For the text-containing cell, return its midpoint in (x, y) coordinate format. 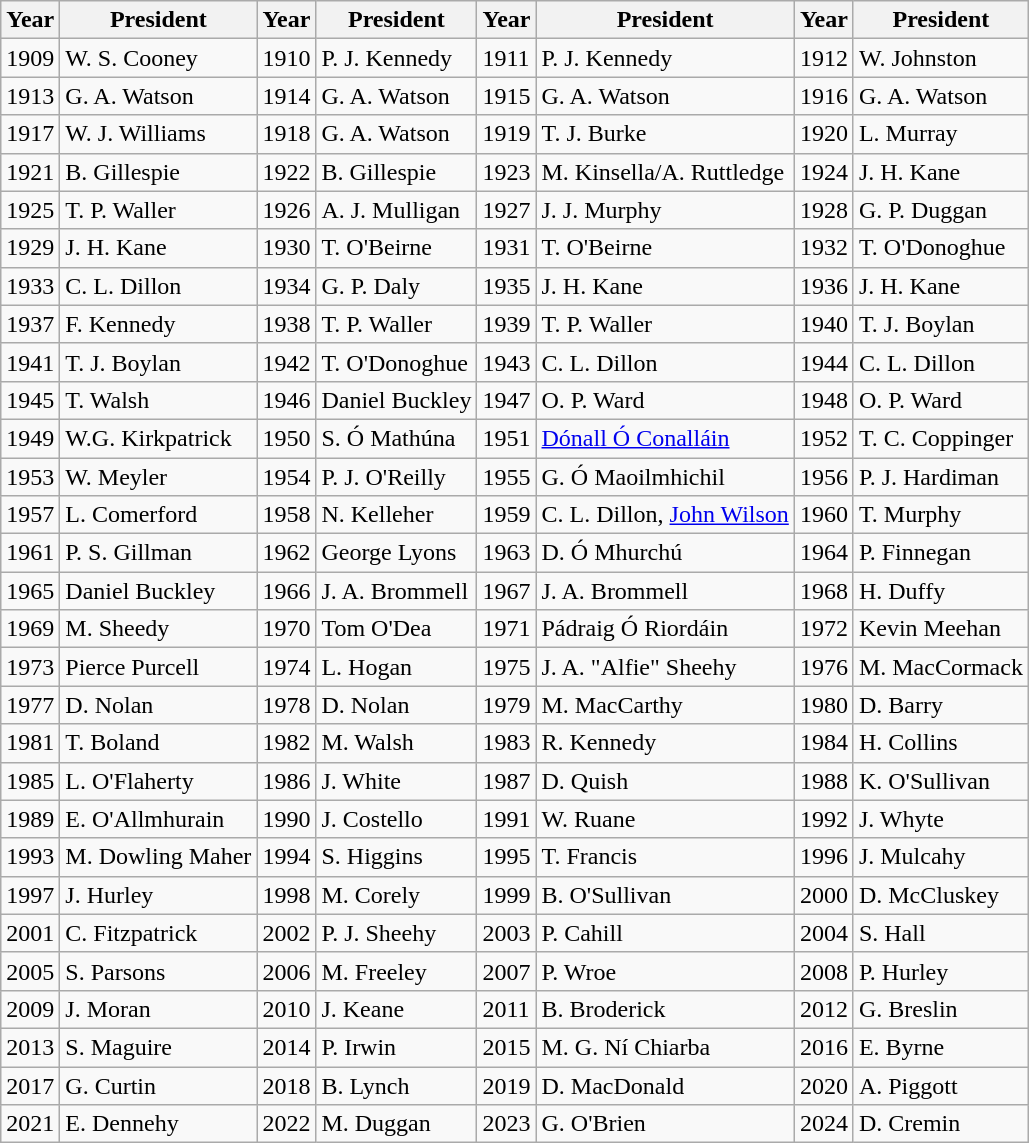
2013 (30, 1047)
1988 (824, 781)
1970 (286, 629)
S. Parsons (158, 971)
1980 (824, 705)
1940 (824, 324)
1918 (286, 134)
D. Barry (940, 705)
1925 (30, 210)
1912 (824, 58)
2018 (286, 1085)
2019 (506, 1085)
M. Kinsella/A. Ruttledge (665, 172)
1998 (286, 895)
Kevin Meehan (940, 629)
1928 (824, 210)
1927 (506, 210)
1971 (506, 629)
1919 (506, 134)
1995 (506, 857)
P. J. Hardiman (940, 477)
T. Francis (665, 857)
W. S. Cooney (158, 58)
1966 (286, 591)
1949 (30, 438)
P. J. O'Reilly (396, 477)
G. Ó Maoilmhichil (665, 477)
E. Byrne (940, 1047)
1960 (824, 515)
J. Mulcahy (940, 857)
2024 (824, 1124)
1991 (506, 819)
1967 (506, 591)
Pádraig Ó Riordáin (665, 629)
1976 (824, 667)
George Lyons (396, 553)
1999 (506, 895)
1983 (506, 743)
1972 (824, 629)
M. Dowling Maher (158, 857)
1930 (286, 248)
1987 (506, 781)
D. McCluskey (940, 895)
1926 (286, 210)
1969 (30, 629)
J. A. "Alfie" Sheehy (665, 667)
W. J. Williams (158, 134)
1951 (506, 438)
D. Cremin (940, 1124)
1934 (286, 286)
1973 (30, 667)
1931 (506, 248)
2020 (824, 1085)
1975 (506, 667)
T. Boland (158, 743)
L. Murray (940, 134)
H. Collins (940, 743)
1929 (30, 248)
P. Wroe (665, 971)
1923 (506, 172)
2002 (286, 933)
2021 (30, 1124)
1979 (506, 705)
G. O'Brien (665, 1124)
M. Sheedy (158, 629)
M. Duggan (396, 1124)
2015 (506, 1047)
2023 (506, 1124)
2016 (824, 1047)
W. Ruane (665, 819)
P. Finnegan (940, 553)
1990 (286, 819)
Pierce Purcell (158, 667)
D. MacDonald (665, 1085)
1920 (824, 134)
T. C. Coppinger (940, 438)
1959 (506, 515)
1974 (286, 667)
2004 (824, 933)
1935 (506, 286)
K. O'Sullivan (940, 781)
1939 (506, 324)
2009 (30, 1009)
A. Piggott (940, 1085)
Dónall Ó Conalláin (665, 438)
2006 (286, 971)
1955 (506, 477)
1978 (286, 705)
P. S. Gillman (158, 553)
1984 (824, 743)
1947 (506, 400)
G. P. Duggan (940, 210)
1992 (824, 819)
1994 (286, 857)
2001 (30, 933)
1965 (30, 591)
1961 (30, 553)
1981 (30, 743)
1950 (286, 438)
1945 (30, 400)
J. Whyte (940, 819)
1944 (824, 362)
1954 (286, 477)
1936 (824, 286)
P. J. Sheehy (396, 933)
1963 (506, 553)
N. Kelleher (396, 515)
G. Breslin (940, 1009)
2007 (506, 971)
C. Fitzpatrick (158, 933)
W. Meyler (158, 477)
1957 (30, 515)
P. Irwin (396, 1047)
M. MacCarthy (665, 705)
S. Higgins (396, 857)
1962 (286, 553)
1943 (506, 362)
G. P. Daly (396, 286)
P. Cahill (665, 933)
T. J. Burke (665, 134)
1968 (824, 591)
1946 (286, 400)
2000 (824, 895)
R. Kennedy (665, 743)
2012 (824, 1009)
1997 (30, 895)
J. Costello (396, 819)
C. L. Dillon, John Wilson (665, 515)
1916 (824, 96)
1993 (30, 857)
J. Moran (158, 1009)
1913 (30, 96)
E. O'Allmhurain (158, 819)
1996 (824, 857)
J. Hurley (158, 895)
1917 (30, 134)
T. Murphy (940, 515)
2003 (506, 933)
1989 (30, 819)
M. Freeley (396, 971)
1958 (286, 515)
2008 (824, 971)
1941 (30, 362)
1911 (506, 58)
1952 (824, 438)
W.G. Kirkpatrick (158, 438)
G. Curtin (158, 1085)
1942 (286, 362)
L. Comerford (158, 515)
1922 (286, 172)
S. Ó Mathúna (396, 438)
D. Quish (665, 781)
F. Kennedy (158, 324)
1977 (30, 705)
1915 (506, 96)
1933 (30, 286)
T. Walsh (158, 400)
1985 (30, 781)
W. Johnston (940, 58)
2011 (506, 1009)
L. O'Flaherty (158, 781)
P. Hurley (940, 971)
M. Walsh (396, 743)
2017 (30, 1085)
A. J. Mulligan (396, 210)
M. Corely (396, 895)
1953 (30, 477)
Tom O'Dea (396, 629)
D. Ó Mhurchú (665, 553)
2005 (30, 971)
1932 (824, 248)
B. Broderick (665, 1009)
M. MacCormack (940, 667)
J. J. Murphy (665, 210)
1956 (824, 477)
1924 (824, 172)
1909 (30, 58)
L. Hogan (396, 667)
1914 (286, 96)
1937 (30, 324)
E. Dennehy (158, 1124)
S. Hall (940, 933)
B. O'Sullivan (665, 895)
1982 (286, 743)
H. Duffy (940, 591)
1921 (30, 172)
B. Lynch (396, 1085)
J. White (396, 781)
S. Maguire (158, 1047)
1948 (824, 400)
1964 (824, 553)
1986 (286, 781)
2010 (286, 1009)
2014 (286, 1047)
2022 (286, 1124)
M. G. Ní Chiarba (665, 1047)
1910 (286, 58)
1938 (286, 324)
J. Keane (396, 1009)
